Scan for the cell matching the given text and deliver its (X, Y) coordinate at center. 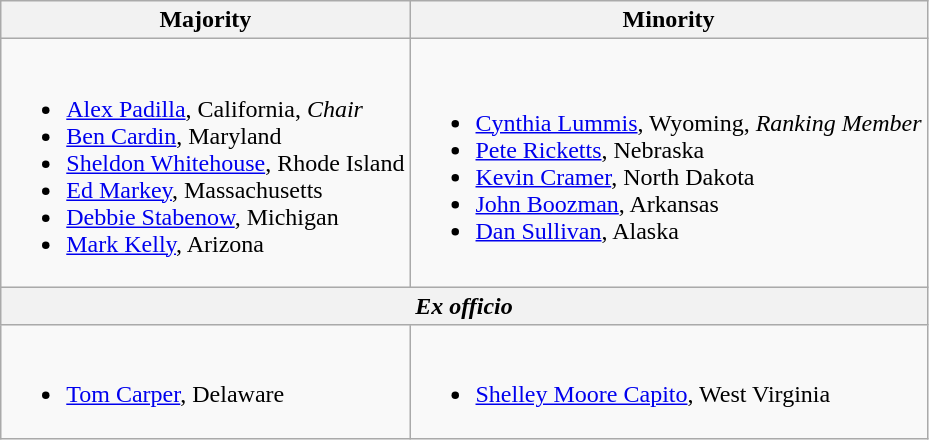
Tom Carper, Delaware (206, 382)
Ex officio (464, 306)
Majority (206, 20)
Cynthia Lummis, Wyoming, Ranking MemberPete Ricketts, NebraskaKevin Cramer, North DakotaJohn Boozman, ArkansasDan Sullivan, Alaska (668, 163)
Minority (668, 20)
Shelley Moore Capito, West Virginia (668, 382)
